Extract the [X, Y] coordinate from the center of the cell holding the provided text.  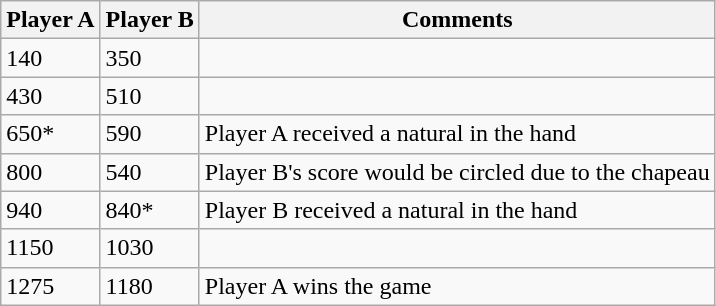
Player B [150, 20]
Player A received a natural in the hand [457, 134]
Player A [50, 20]
430 [50, 96]
940 [50, 210]
140 [50, 58]
1030 [150, 248]
Player B's score would be circled due to the chapeau [457, 172]
540 [150, 172]
Player B received a natural in the hand [457, 210]
510 [150, 96]
1275 [50, 286]
Player A wins the game [457, 286]
1150 [50, 248]
650* [50, 134]
840* [150, 210]
350 [150, 58]
Comments [457, 20]
1180 [150, 286]
590 [150, 134]
800 [50, 172]
